Capture the cell that displays the provided text and extract its [X, Y] central coordinate. 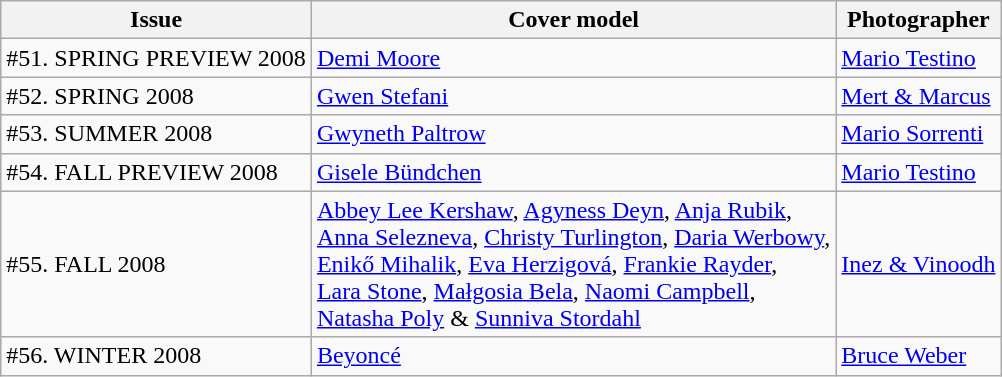
Beyoncé [573, 356]
Inez & Vinoodh [918, 264]
#55. FALL 2008 [156, 264]
#52. SPRING 2008 [156, 96]
Mario Sorrenti [918, 134]
Issue [156, 20]
Demi Moore [573, 58]
#54. FALL PREVIEW 2008 [156, 172]
Gwyneth Paltrow [573, 134]
Gisele Bündchen [573, 172]
Bruce Weber [918, 356]
#56. WINTER 2008 [156, 356]
Cover model [573, 20]
#53. SUMMER 2008 [156, 134]
Mert & Marcus [918, 96]
#51. SPRING PREVIEW 2008 [156, 58]
Gwen Stefani [573, 96]
Photographer [918, 20]
